Provide the [X, Y] coordinate of the cell's center where the given text is located.  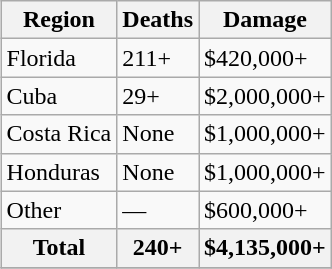
240+ [158, 248]
29+ [158, 96]
$420,000+ [264, 58]
— [158, 210]
Region [59, 20]
211+ [158, 58]
$600,000+ [264, 210]
Costa Rica [59, 134]
Deaths [158, 20]
Honduras [59, 172]
Other [59, 210]
Florida [59, 58]
$2,000,000+ [264, 96]
Total [59, 248]
$4,135,000+ [264, 248]
Cuba [59, 96]
Damage [264, 20]
